For the text-containing cell, return its midpoint in (x, y) coordinate format. 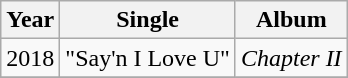
"Say'n I Love U" (148, 58)
Year (30, 20)
2018 (30, 58)
Chapter II (291, 58)
Single (148, 20)
Album (291, 20)
